Search for the cell housing the specified text and yield its [x, y] center coordinate. 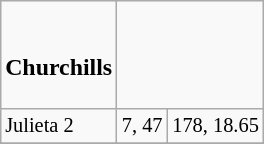
178, 18.65 [215, 126]
Churchills [58, 54]
7, 47 [142, 126]
Julieta 2 [58, 126]
